Return the [x, y] coordinate for the center point of the cell that contains the specified text.  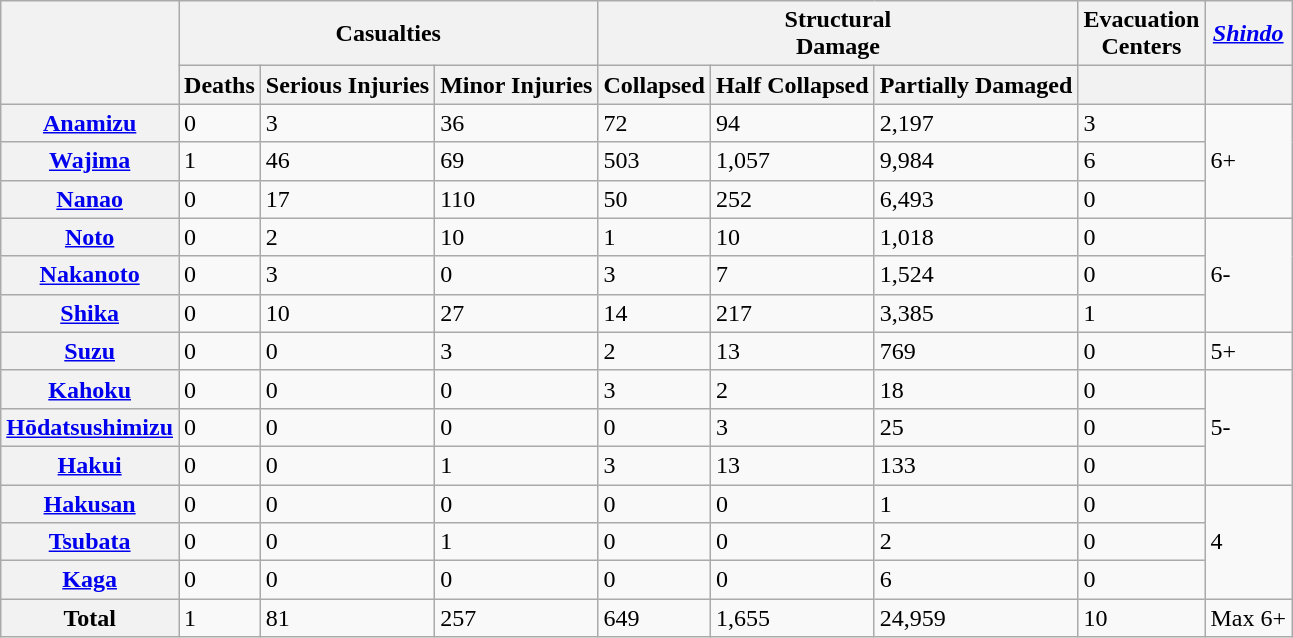
Shika [90, 313]
Half Collapsed [792, 85]
94 [792, 123]
18 [976, 389]
Tsubata [90, 542]
9,984 [976, 161]
Noto [90, 237]
4 [1248, 541]
Suzu [90, 351]
69 [516, 161]
50 [654, 199]
Nakanoto [90, 275]
Deaths [220, 85]
649 [654, 618]
46 [347, 161]
252 [792, 199]
25 [976, 427]
503 [654, 161]
Hakusan [90, 503]
Wajima [90, 161]
Collapsed [654, 85]
6+ [1248, 161]
14 [654, 313]
24,959 [976, 618]
133 [976, 465]
17 [347, 199]
6- [1248, 275]
Anamizu [90, 123]
Kahoku [90, 389]
27 [516, 313]
1,057 [792, 161]
1,655 [792, 618]
EvacuationCenters [1142, 34]
769 [976, 351]
Shindo [1248, 34]
6,493 [976, 199]
Max 6+ [1248, 618]
StructuralDamage [838, 34]
Minor Injuries [516, 85]
Casualties [388, 34]
257 [516, 618]
7 [792, 275]
1,018 [976, 237]
5- [1248, 427]
Nanao [90, 199]
Kaga [90, 580]
2,197 [976, 123]
Serious Injuries [347, 85]
Hakui [90, 465]
Partially Damaged [976, 85]
Total [90, 618]
36 [516, 123]
217 [792, 313]
1,524 [976, 275]
110 [516, 199]
5+ [1248, 351]
72 [654, 123]
81 [347, 618]
Hōdatsushimizu [90, 427]
3,385 [976, 313]
